From the cell containing the given text, extract its center point as [X, Y] coordinate. 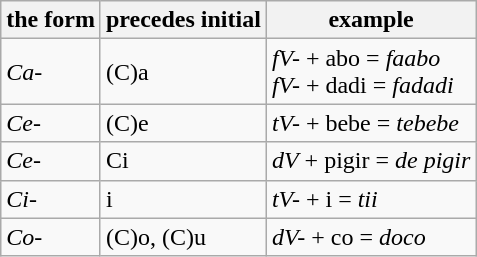
i [183, 199]
the form [51, 20]
dV- + co = doco [370, 237]
tV- + i = tii [370, 199]
fV- + abo = faabofV- + dadi = fadadi [370, 72]
(C)o, (C)u [183, 237]
Ca- [51, 72]
Co- [51, 237]
dV + pigir = de pigir [370, 161]
precedes initial [183, 20]
tV- + bebe = tebebe [370, 123]
Ci [183, 161]
(C)a [183, 72]
(C)e [183, 123]
example [370, 20]
Ci- [51, 199]
